Capture the cell that displays the provided text and extract its (x, y) central coordinate. 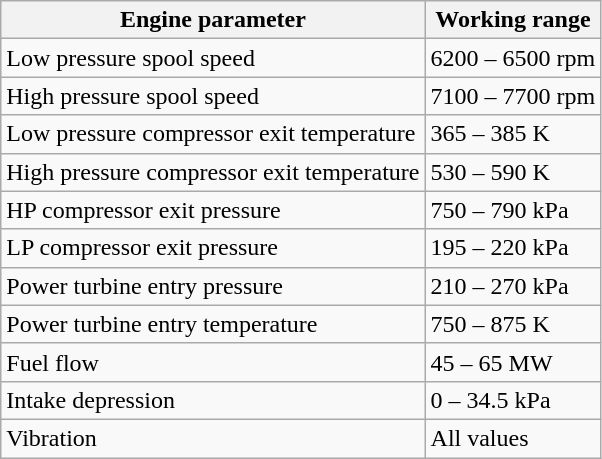
Vibration (213, 438)
Low pressure spool speed (213, 58)
210 – 270 kPa (513, 286)
Power turbine entry temperature (213, 324)
750 – 875 K (513, 324)
LP compressor exit pressure (213, 248)
All values (513, 438)
Fuel flow (213, 362)
High pressure compressor exit temperature (213, 172)
Power turbine entry pressure (213, 286)
6200 – 6500 rpm (513, 58)
0 – 34.5 kPa (513, 400)
Working range (513, 20)
45 – 65 MW (513, 362)
Engine parameter (213, 20)
365 – 385 K (513, 134)
530 – 590 K (513, 172)
Intake depression (213, 400)
HP compressor exit pressure (213, 210)
7100 – 7700 rpm (513, 96)
750 – 790 kPa (513, 210)
High pressure spool speed (213, 96)
Low pressure compressor exit temperature (213, 134)
195 – 220 kPa (513, 248)
